From the cell containing the given text, extract its center point as [x, y] coordinate. 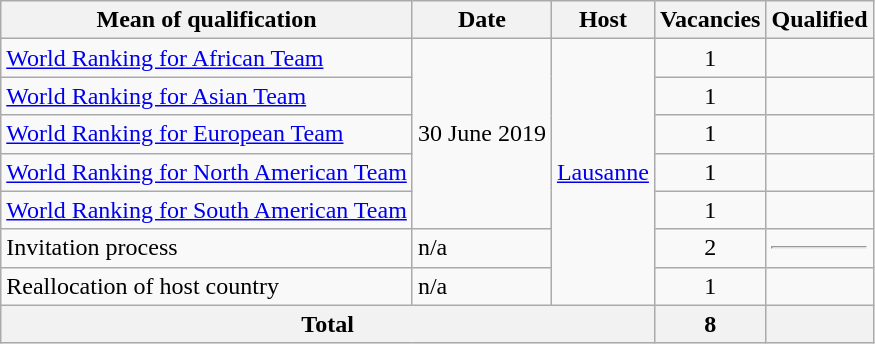
2 [710, 248]
Qualified [820, 20]
Mean of qualification [207, 20]
30 June 2019 [482, 134]
Vacancies [710, 20]
8 [710, 324]
World Ranking for South American Team [207, 210]
World Ranking for European Team [207, 134]
World Ranking for African Team [207, 58]
World Ranking for Asian Team [207, 96]
Reallocation of host country [207, 286]
World Ranking for North American Team [207, 172]
Invitation process [207, 248]
Host [602, 20]
Lausanne [602, 172]
Total [328, 324]
Date [482, 20]
